Return the [X, Y] coordinate for the center point of the cell that contains the specified text.  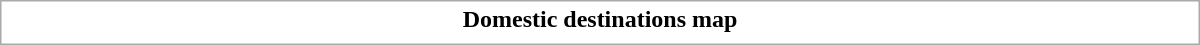
Domestic destinations map [600, 19]
